Search for the cell housing the specified text and yield its [X, Y] center coordinate. 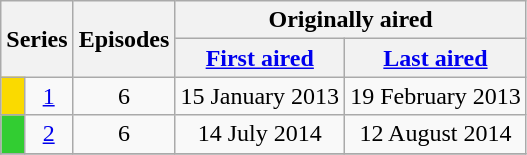
2 [48, 134]
1 [48, 96]
12 August 2014 [436, 134]
Originally aired [350, 20]
Episodes [124, 39]
14 July 2014 [260, 134]
Last aired [436, 58]
Series [37, 39]
First aired [260, 58]
15 January 2013 [260, 96]
19 February 2013 [436, 96]
